Determine the [X, Y] coordinate at the center of the cell enclosing the given text.  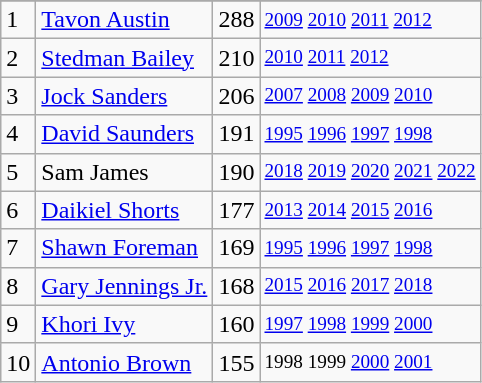
7 [18, 248]
155 [236, 362]
2010 2011 2012 [370, 58]
10 [18, 362]
210 [236, 58]
1997 1998 1999 2000 [370, 324]
2007 2008 2009 2010 [370, 96]
6 [18, 210]
Gary Jennings Jr. [124, 286]
Stedman Bailey [124, 58]
160 [236, 324]
8 [18, 286]
Sam James [124, 172]
4 [18, 134]
169 [236, 248]
Antonio Brown [124, 362]
206 [236, 96]
5 [18, 172]
Tavon Austin [124, 20]
168 [236, 286]
1998 1999 2000 2001 [370, 362]
David Saunders [124, 134]
Khori Ivy [124, 324]
Daikiel Shorts [124, 210]
Jock Sanders [124, 96]
2 [18, 58]
9 [18, 324]
2013 2014 2015 2016 [370, 210]
191 [236, 134]
2015 2016 2017 2018 [370, 286]
3 [18, 96]
2009 2010 2011 2012 [370, 20]
190 [236, 172]
Shawn Foreman [124, 248]
2018 2019 2020 2021 2022 [370, 172]
177 [236, 210]
1 [18, 20]
288 [236, 20]
